Capture the cell that displays the provided text and extract its [x, y] central coordinate. 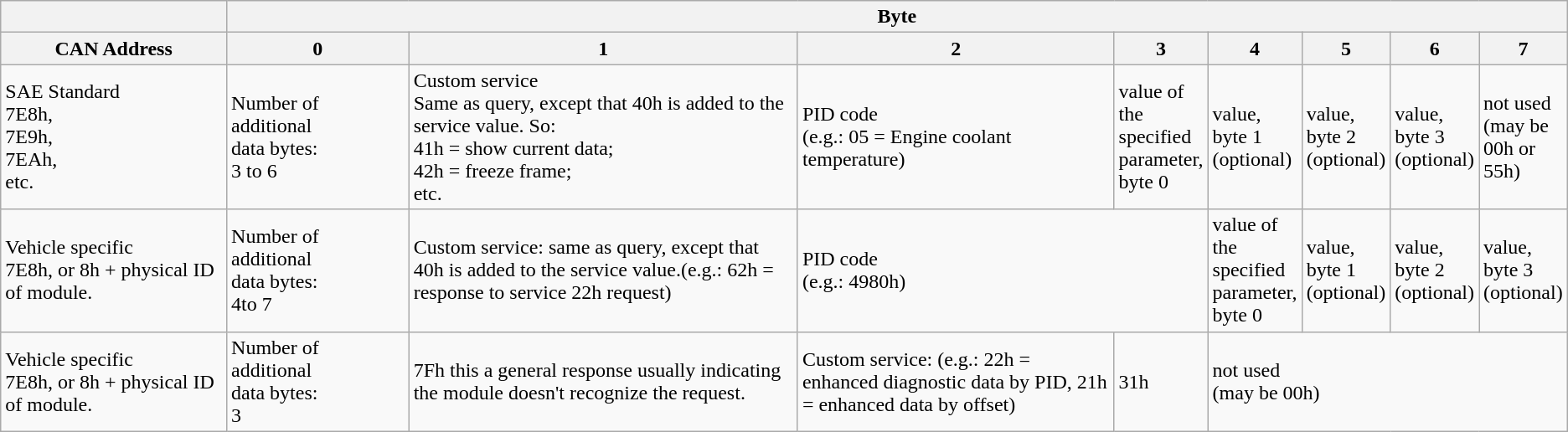
6 [1435, 49]
Custom service: same as query, except that 40h is added to the service value.(e.g.: 62h = response to service 22h request) [603, 270]
2 [956, 49]
SAE Standard7E8h, 7E9h, 7EAh, etc. [114, 137]
Custom service: (e.g.: 22h = enhanced diagnostic data by PID, 21h = enhanced data by offset) [956, 382]
1 [603, 49]
not used(may be 00h or 55h) [1524, 137]
31h [1161, 382]
0 [318, 49]
7Fh this a general response usually indicating the module doesn't recognize the request. [603, 382]
4 [1255, 49]
Custom serviceSame as query, except that 40h is added to the service value. So:41h = show current data;42h = freeze frame;etc. [603, 137]
CAN Address [114, 49]
Number ofadditionaldata bytes:3 to 6 [318, 137]
PID code(e.g.: 05 = Engine coolant temperature) [956, 137]
Byte [898, 17]
Number ofadditionaldata bytes:3 [318, 382]
7 [1524, 49]
PID code(e.g.: 4980h) [1003, 270]
not used(may be 00h) [1387, 382]
3 [1161, 49]
Number ofadditionaldata bytes:4to 7 [318, 270]
5 [1346, 49]
